Identify which cell holds the provided text, then report its (X, Y) central coordinate. 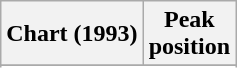
Peakposition (189, 34)
Chart (1993) (72, 34)
